Determine the [x, y] coordinate at the center of the cell enclosing the given text.  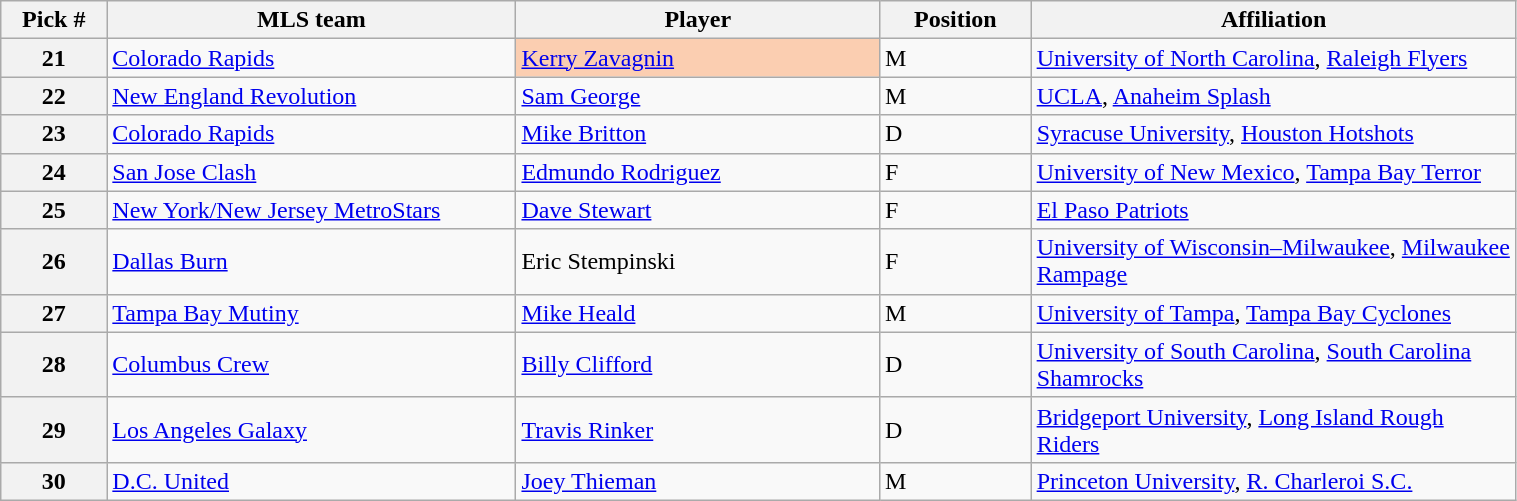
23 [54, 134]
Bridgeport University, Long Island Rough Riders [1274, 430]
University of South Carolina, South Carolina Shamrocks [1274, 364]
Edmundo Rodriguez [698, 172]
University of Tampa, Tampa Bay Cyclones [1274, 313]
San Jose Clash [312, 172]
University of New Mexico, Tampa Bay Terror [1274, 172]
22 [54, 96]
30 [54, 481]
Dallas Burn [312, 262]
Tampa Bay Mutiny [312, 313]
Kerry Zavagnin [698, 58]
Billy Clifford [698, 364]
21 [54, 58]
Position [956, 20]
Pick # [54, 20]
Eric Stempinski [698, 262]
Travis Rinker [698, 430]
New York/New Jersey MetroStars [312, 210]
Joey Thieman [698, 481]
26 [54, 262]
El Paso Patriots [1274, 210]
Los Angeles Galaxy [312, 430]
University of Wisconsin–Milwaukee, Milwaukee Rampage [1274, 262]
D.C. United [312, 481]
24 [54, 172]
25 [54, 210]
UCLA, Anaheim Splash [1274, 96]
University of North Carolina, Raleigh Flyers [1274, 58]
Mike Britton [698, 134]
Syracuse University, Houston Hotshots [1274, 134]
Dave Stewart [698, 210]
27 [54, 313]
New England Revolution [312, 96]
Columbus Crew [312, 364]
Affiliation [1274, 20]
Sam George [698, 96]
29 [54, 430]
28 [54, 364]
MLS team [312, 20]
Player [698, 20]
Mike Heald [698, 313]
Princeton University, R. Charleroi S.C. [1274, 481]
